Detect which cell encompasses the target text, then output its (x, y) center coordinate. 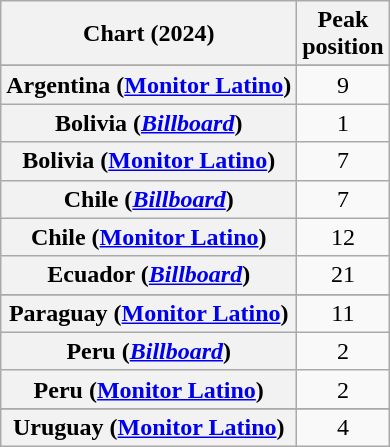
1 (343, 123)
Chile (Billboard) (149, 199)
21 (343, 275)
Peru (Billboard) (149, 351)
4 (343, 427)
Uruguay (Monitor Latino) (149, 427)
Chart (2024) (149, 34)
Argentina (Monitor Latino) (149, 85)
11 (343, 313)
12 (343, 237)
Peakposition (343, 34)
Peru (Monitor Latino) (149, 389)
Bolivia (Monitor Latino) (149, 161)
9 (343, 85)
Chile (Monitor Latino) (149, 237)
Paraguay (Monitor Latino) (149, 313)
Bolivia (Billboard) (149, 123)
Ecuador (Billboard) (149, 275)
